Determine the [X, Y] coordinate at the center of the cell enclosing the given text.  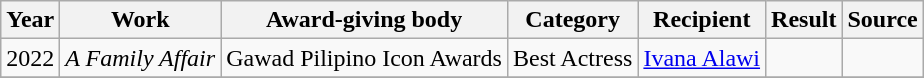
Year [30, 20]
Source [882, 20]
Recipient [702, 20]
Result [804, 20]
Award-giving body [364, 20]
Ivana Alawi [702, 58]
A Family Affair [140, 58]
Best Actress [572, 58]
2022 [30, 58]
Category [572, 20]
Gawad Pilipino Icon Awards [364, 58]
Work [140, 20]
